Scan for the cell matching the given text and deliver its (X, Y) coordinate at center. 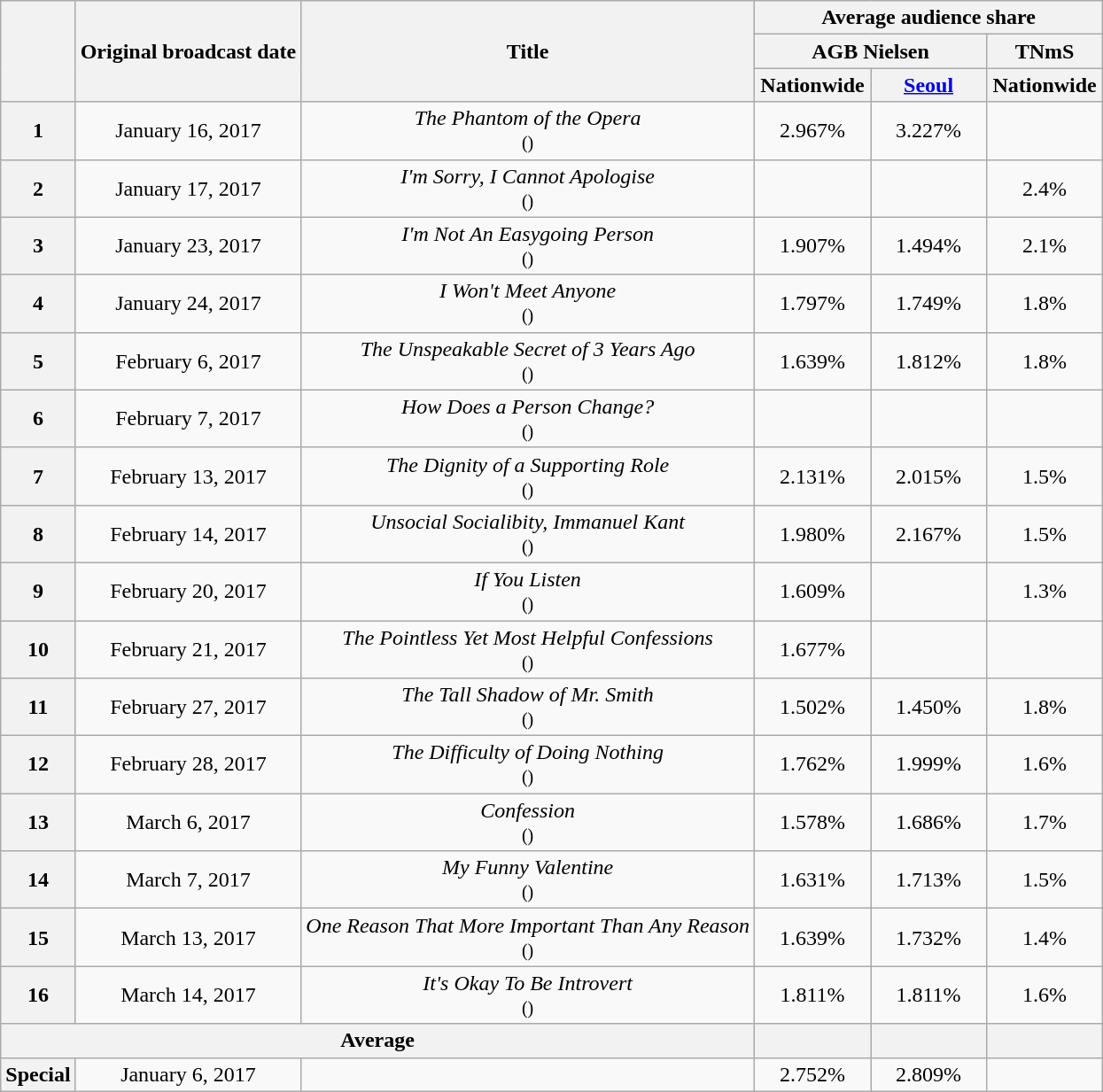
1.732% (928, 937)
16 (38, 995)
March 6, 2017 (188, 822)
3 (38, 246)
The Dignity of a Supporting Role() (528, 476)
5 (38, 361)
1.3% (1045, 592)
TNmS (1045, 51)
1.713% (928, 880)
Special (38, 1074)
1.631% (812, 880)
How Does a Person Change?() (528, 418)
15 (38, 937)
1.7% (1045, 822)
February 21, 2017 (188, 648)
1.609% (812, 592)
2.131% (812, 476)
The Phantom of the Opera() (528, 131)
I'm Sorry, I Cannot Apologise() (528, 188)
1.999% (928, 765)
My Funny Valentine() (528, 880)
I Won't Meet Anyone() (528, 303)
March 14, 2017 (188, 995)
2.167% (928, 533)
1.677% (812, 648)
January 16, 2017 (188, 131)
1.812% (928, 361)
If You Listen () (528, 592)
2.015% (928, 476)
1.907% (812, 246)
February 13, 2017 (188, 476)
Unsocial Socialibity, Immanuel Kant() (528, 533)
2.967% (812, 131)
February 27, 2017 (188, 707)
2.4% (1045, 188)
February 14, 2017 (188, 533)
11 (38, 707)
Seoul (928, 85)
10 (38, 648)
3.227% (928, 131)
The Tall Shadow of Mr. Smith() (528, 707)
January 24, 2017 (188, 303)
February 20, 2017 (188, 592)
2.1% (1045, 246)
March 13, 2017 (188, 937)
1.502% (812, 707)
1.494% (928, 246)
March 7, 2017 (188, 880)
1.686% (928, 822)
1.797% (812, 303)
1.4% (1045, 937)
The Unspeakable Secret of 3 Years Ago() (528, 361)
7 (38, 476)
Original broadcast date (188, 51)
February 6, 2017 (188, 361)
9 (38, 592)
January 6, 2017 (188, 1074)
1 (38, 131)
1.980% (812, 533)
February 28, 2017 (188, 765)
The Difficulty of Doing Nothing() (528, 765)
2.752% (812, 1074)
12 (38, 765)
1.578% (812, 822)
January 23, 2017 (188, 246)
Confession() (528, 822)
One Reason That More Important Than Any Reason() (528, 937)
8 (38, 533)
The Pointless Yet Most Helpful Confessions() (528, 648)
January 17, 2017 (188, 188)
2 (38, 188)
Average (377, 1041)
I'm Not An Easygoing Person() (528, 246)
Average audience share (928, 18)
13 (38, 822)
Title (528, 51)
14 (38, 880)
AGB Nielsen (870, 51)
6 (38, 418)
4 (38, 303)
1.762% (812, 765)
2.809% (928, 1074)
1.450% (928, 707)
1.749% (928, 303)
It's Okay To Be Introvert() (528, 995)
February 7, 2017 (188, 418)
